Locate the cell with the specified text and output its [X, Y] center coordinate. 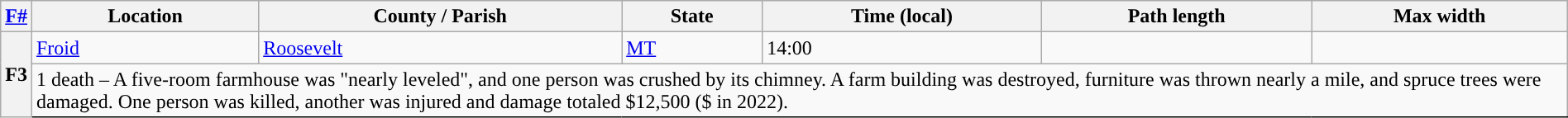
Time (local) [902, 17]
County / Parish [440, 17]
F# [17, 17]
14:00 [902, 48]
Location [145, 17]
Roosevelt [440, 48]
Path length [1176, 17]
F3 [17, 74]
State [692, 17]
Froid [145, 48]
MT [692, 48]
Max width [1439, 17]
